Pinpoint the cell where the given text exists, returning its [X, Y] midpoint coordinate. 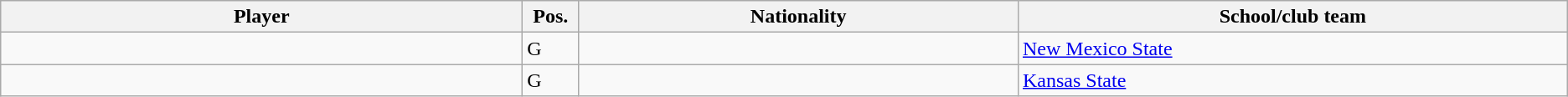
Nationality [799, 17]
School/club team [1292, 17]
New Mexico State [1292, 48]
Player [261, 17]
Kansas State [1292, 80]
Pos. [551, 17]
